Pinpoint the cell where the given text exists, returning its [X, Y] midpoint coordinate. 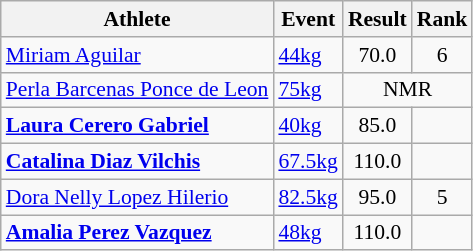
5 [442, 197]
Amalia Perez Vazquez [138, 233]
67.5kg [308, 162]
82.5kg [308, 197]
Rank [442, 19]
Result [378, 19]
Perla Barcenas Ponce de Leon [138, 90]
Miriam Aguilar [138, 55]
70.0 [378, 55]
85.0 [378, 126]
Dora Nelly Lopez Hilerio [138, 197]
75kg [308, 90]
40kg [308, 126]
48kg [308, 233]
Laura Cerero Gabriel [138, 126]
NMR [408, 90]
Athlete [138, 19]
95.0 [378, 197]
44kg [308, 55]
6 [442, 55]
Event [308, 19]
Catalina Diaz Vilchis [138, 162]
